Detect which cell encompasses the target text, then output its [X, Y] center coordinate. 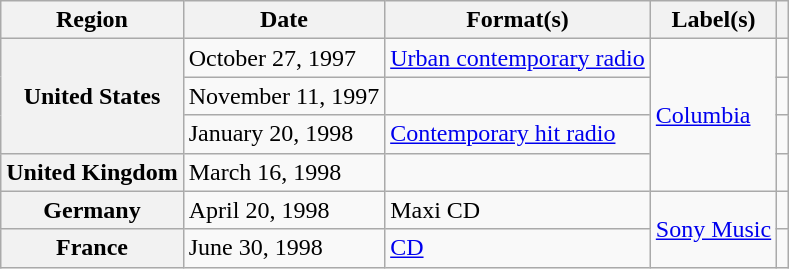
France [92, 248]
March 16, 1998 [284, 172]
June 30, 1998 [284, 248]
November 11, 1997 [284, 96]
United Kingdom [92, 172]
January 20, 1998 [284, 134]
Germany [92, 210]
Maxi CD [518, 210]
April 20, 1998 [284, 210]
Urban contemporary radio [518, 58]
Sony Music [713, 229]
CD [518, 248]
Format(s) [518, 20]
October 27, 1997 [284, 58]
Contemporary hit radio [518, 134]
Date [284, 20]
United States [92, 96]
Label(s) [713, 20]
Region [92, 20]
Columbia [713, 115]
